From the cell containing the given text, extract its center point as [x, y] coordinate. 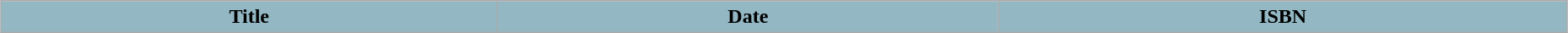
ISBN [1283, 17]
Title [250, 17]
Date [748, 17]
